Determine the (X, Y) coordinate at the center of the cell enclosing the given text.  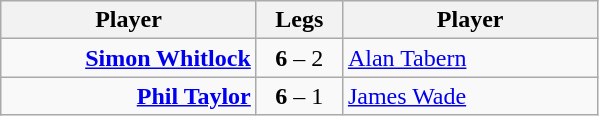
6 – 1 (299, 96)
Alan Tabern (470, 58)
James Wade (470, 96)
Phil Taylor (129, 96)
Legs (299, 20)
Simon Whitlock (129, 58)
6 – 2 (299, 58)
